Output the [x, y] coordinate of the center of the cell containing the given text.  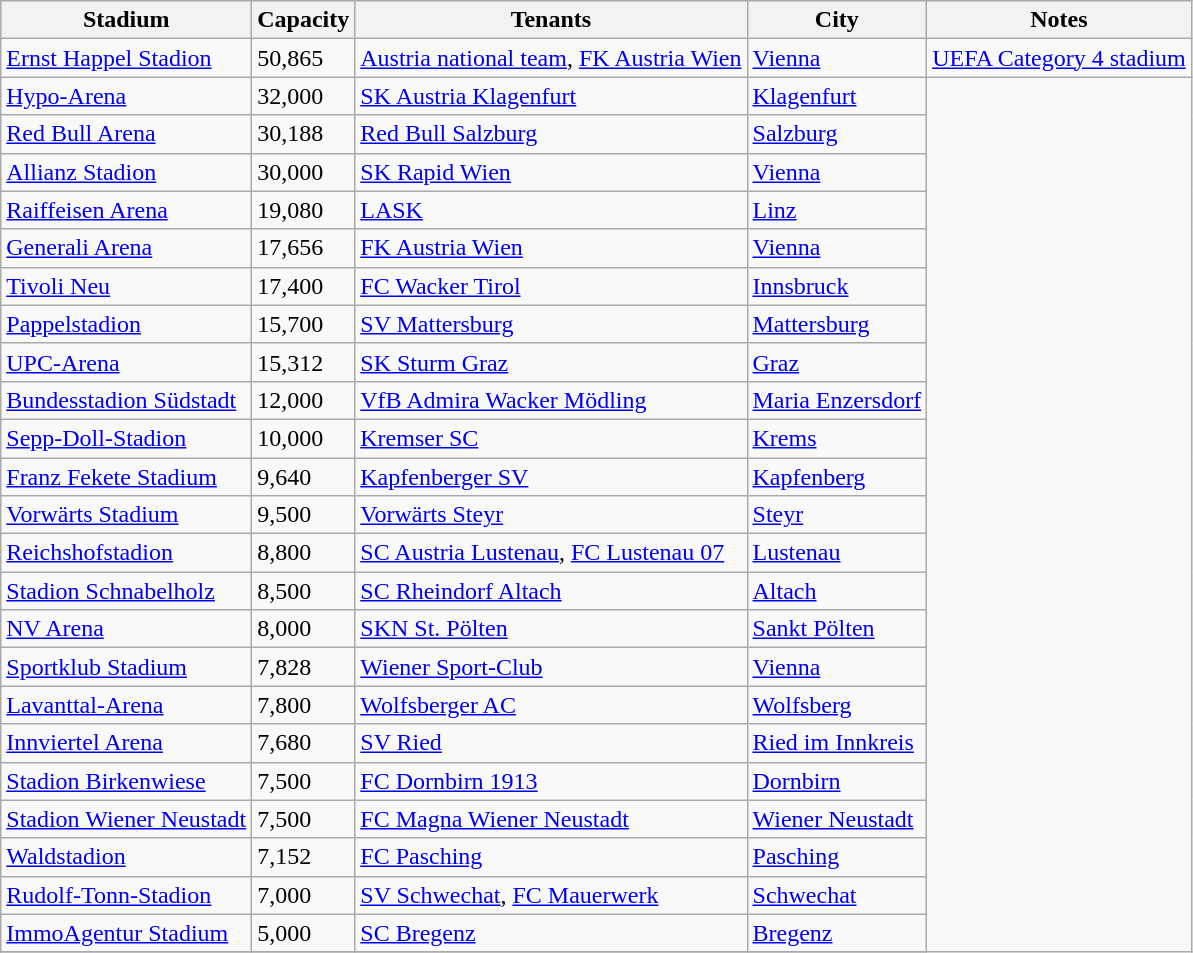
SK Rapid Wien [551, 172]
Stadium [126, 20]
17,656 [304, 248]
SV Schwechat, FC Mauerwerk [551, 895]
FC Magna Wiener Neustadt [551, 819]
Raiffeisen Arena [126, 210]
Notes [1060, 20]
LASK [551, 210]
Reichshofstadion [126, 553]
SV Ried [551, 743]
Innsbruck [837, 286]
Bregenz [837, 933]
Wiener Neustadt [837, 819]
Mattersburg [837, 324]
15,700 [304, 324]
SC Austria Lustenau, FC Lustenau 07 [551, 553]
FC Dornbirn 1913 [551, 781]
FC Wacker Tirol [551, 286]
9,640 [304, 477]
Pappelstadion [126, 324]
Tivoli Neu [126, 286]
8,800 [304, 553]
Schwechat [837, 895]
30,188 [304, 134]
8,000 [304, 629]
ImmoAgentur Stadium [126, 933]
SC Bregenz [551, 933]
Generali Arena [126, 248]
50,865 [304, 58]
Altach [837, 591]
Franz Fekete Stadium [126, 477]
UEFA Category 4 stadium [1060, 58]
Ried im Innkreis [837, 743]
32,000 [304, 96]
Krems [837, 438]
Red Bull Salzburg [551, 134]
Linz [837, 210]
Stadion Birkenwiese [126, 781]
Klagenfurt [837, 96]
UPC-Arena [126, 362]
NV Arena [126, 629]
SV Mattersburg [551, 324]
Kremser SC [551, 438]
19,080 [304, 210]
SKN St. Pölten [551, 629]
7,828 [304, 667]
Red Bull Arena [126, 134]
Graz [837, 362]
Stadion Wiener Neustadt [126, 819]
Hypo-Arena [126, 96]
FC Pasching [551, 857]
FK Austria Wien [551, 248]
17,400 [304, 286]
Allianz Stadion [126, 172]
9,500 [304, 515]
Capacity [304, 20]
Pasching [837, 857]
Vorwärts Stadium [126, 515]
Austria national team, FK Austria Wien [551, 58]
5,000 [304, 933]
Dornbirn [837, 781]
30,000 [304, 172]
SC Rheindorf Altach [551, 591]
Salzburg [837, 134]
12,000 [304, 400]
SK Sturm Graz [551, 362]
7,152 [304, 857]
Sankt Pölten [837, 629]
Kapfenberger SV [551, 477]
Wolfsberger AC [551, 705]
Lustenau [837, 553]
Steyr [837, 515]
Maria Enzersdorf [837, 400]
7,800 [304, 705]
Wolfsberg [837, 705]
Bundesstadion Südstadt [126, 400]
SK Austria Klagenfurt [551, 96]
Tenants [551, 20]
10,000 [304, 438]
Waldstadion [126, 857]
8,500 [304, 591]
Lavanttal-Arena [126, 705]
City [837, 20]
7,680 [304, 743]
Stadion Schnabelholz [126, 591]
Wiener Sport-Club [551, 667]
7,000 [304, 895]
Rudolf-Tonn-Stadion [126, 895]
Kapfenberg [837, 477]
VfB Admira Wacker Mödling [551, 400]
Vorwärts Steyr [551, 515]
Ernst Happel Stadion [126, 58]
Innviertel Arena [126, 743]
15,312 [304, 362]
Sepp-Doll-Stadion [126, 438]
Sportklub Stadium [126, 667]
